Detect which cell encompasses the target text, then output its (x, y) center coordinate. 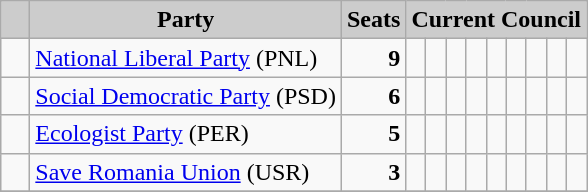
Save Romania Union (USR) (186, 172)
National Liberal Party (PNL) (186, 58)
9 (373, 58)
Ecologist Party (PER) (186, 134)
Seats (373, 20)
Current Council (496, 20)
3 (373, 172)
Social Democratic Party (PSD) (186, 96)
Party (186, 20)
5 (373, 134)
6 (373, 96)
